Identify which cell holds the provided text, then report its [x, y] central coordinate. 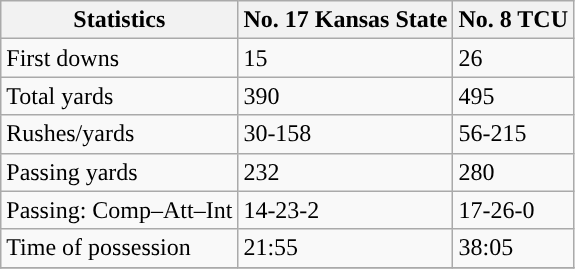
Total yards [120, 96]
14-23-2 [346, 210]
15 [346, 58]
First downs [120, 58]
Passing: Comp–Att–Int [120, 210]
21:55 [346, 248]
280 [514, 172]
Time of possession [120, 248]
390 [346, 96]
30-158 [346, 134]
Passing yards [120, 172]
232 [346, 172]
Statistics [120, 20]
17-26-0 [514, 210]
Rushes/yards [120, 134]
38:05 [514, 248]
495 [514, 96]
No. 17 Kansas State [346, 20]
No. 8 TCU [514, 20]
26 [514, 58]
56-215 [514, 134]
